Extract the [X, Y] coordinate from the center of the cell holding the provided text.  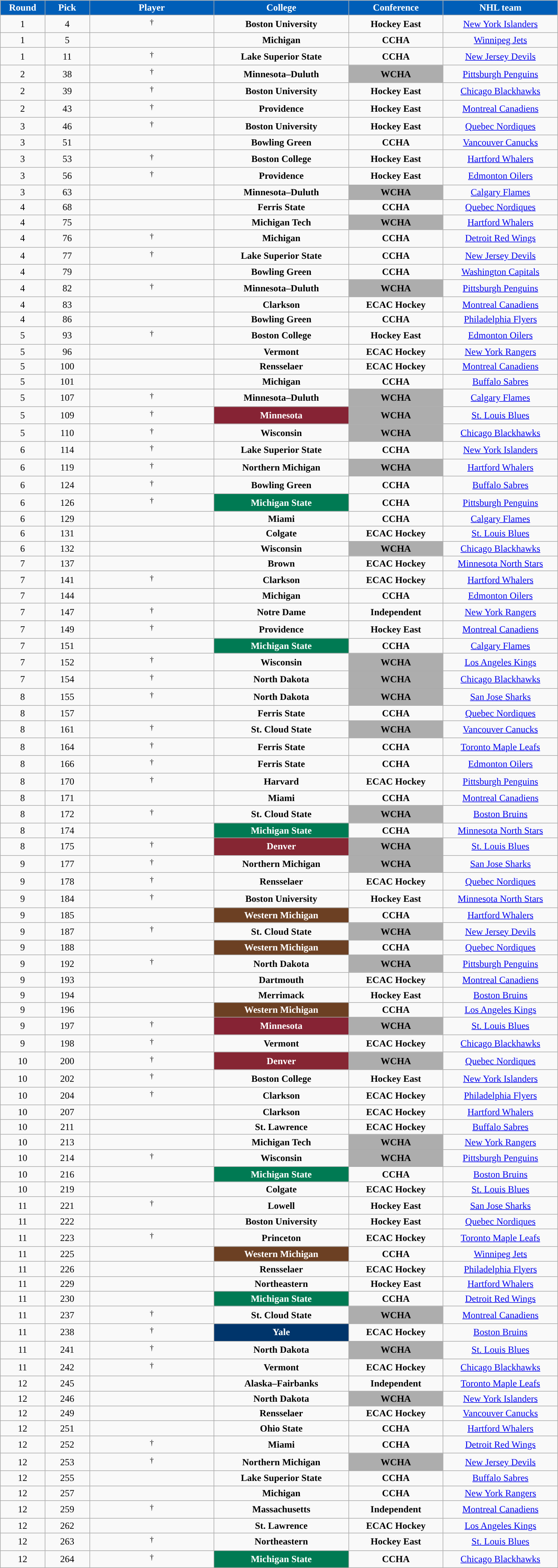
207 [67, 1112]
193 [67, 980]
College [281, 8]
114 [67, 450]
68 [67, 207]
86 [67, 319]
137 [67, 563]
96 [67, 352]
194 [67, 995]
192 [67, 964]
93 [67, 336]
Lowell [281, 1205]
151 [67, 646]
Brown [281, 563]
38 [67, 74]
241 [67, 1350]
246 [67, 1399]
257 [67, 1493]
126 [67, 503]
197 [67, 1026]
164 [67, 747]
211 [67, 1127]
39 [67, 92]
223 [67, 1238]
170 [67, 782]
Conference [396, 8]
178 [67, 881]
229 [67, 1284]
196 [67, 1010]
119 [67, 467]
255 [67, 1478]
Player [151, 8]
147 [67, 612]
152 [67, 662]
Round [23, 8]
Washington Capitals [500, 272]
200 [67, 1061]
166 [67, 765]
79 [67, 272]
56 [67, 176]
216 [67, 1174]
264 [67, 1559]
221 [67, 1205]
110 [67, 433]
124 [67, 485]
171 [67, 798]
109 [67, 416]
155 [67, 697]
Massachusetts [281, 1510]
184 [67, 899]
219 [67, 1189]
Notre Dame [281, 612]
225 [67, 1254]
82 [67, 289]
188 [67, 948]
63 [67, 192]
Princeton [281, 1238]
76 [67, 238]
Ohio State [281, 1428]
230 [67, 1299]
204 [67, 1096]
154 [67, 680]
75 [67, 222]
242 [67, 1368]
198 [67, 1044]
83 [67, 304]
43 [67, 109]
214 [67, 1158]
131 [67, 534]
226 [67, 1269]
129 [67, 519]
144 [67, 596]
251 [67, 1428]
Dartmouth [281, 980]
177 [67, 864]
Pick [67, 8]
Alaska–Fairbanks [281, 1384]
Merrimack [281, 995]
141 [67, 580]
100 [67, 367]
Yale [281, 1332]
175 [67, 847]
149 [67, 630]
51 [67, 142]
245 [67, 1384]
77 [67, 256]
132 [67, 549]
187 [67, 932]
202 [67, 1078]
238 [67, 1332]
46 [67, 126]
237 [67, 1315]
252 [67, 1444]
213 [67, 1142]
222 [67, 1222]
185 [67, 915]
174 [67, 830]
161 [67, 729]
157 [67, 713]
NHL team [500, 8]
263 [67, 1542]
107 [67, 398]
53 [67, 158]
253 [67, 1462]
172 [67, 814]
Harvard [281, 782]
101 [67, 382]
259 [67, 1510]
262 [67, 1526]
249 [67, 1414]
